Determine the [x, y] coordinate at the center of the cell enclosing the given text.  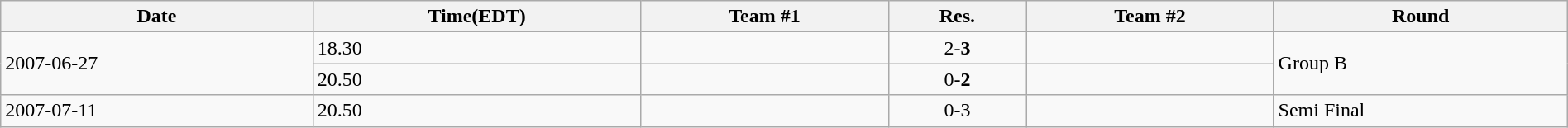
18.30 [476, 48]
2-3 [958, 48]
Group B [1421, 64]
2007-06-27 [157, 64]
0-3 [958, 111]
2007-07-11 [157, 111]
Res. [958, 17]
Time(EDT) [476, 17]
Round [1421, 17]
Team #1 [764, 17]
Team #2 [1150, 17]
Date [157, 17]
Semi Final [1421, 111]
0-2 [958, 79]
